Locate the cell with the specified text and output its (X, Y) center coordinate. 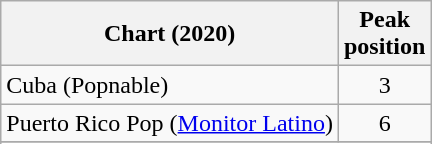
3 (384, 85)
Peakposition (384, 34)
Cuba (Popnable) (170, 85)
6 (384, 123)
Chart (2020) (170, 34)
Puerto Rico Pop (Monitor Latino) (170, 123)
